Return the (x, y) coordinate for the center point of the cell that contains the specified text.  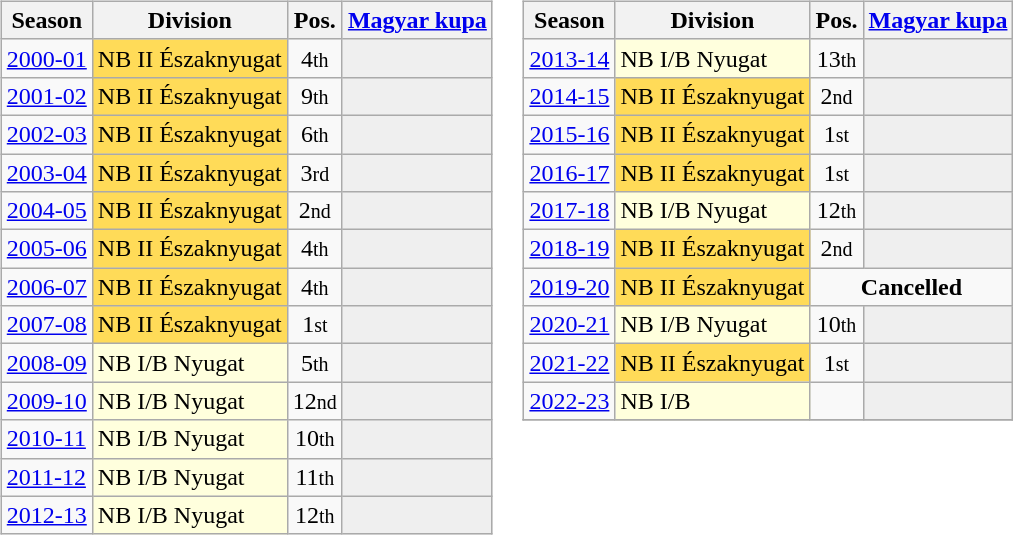
2009-10 (46, 401)
2005-06 (46, 249)
9th (314, 96)
2017-18 (570, 211)
13th (836, 58)
2007-08 (46, 325)
2021-22 (570, 363)
2012-13 (46, 515)
11th (314, 477)
2011-12 (46, 477)
2020-21 (570, 325)
12nd (314, 401)
2016-17 (570, 173)
2015-16 (570, 134)
2001-02 (46, 96)
2003-04 (46, 173)
2014-15 (570, 96)
2010-11 (46, 439)
6th (314, 134)
2018-19 (570, 249)
2013-14 (570, 58)
Cancelled (912, 287)
5th (314, 363)
2006-07 (46, 287)
3rd (314, 173)
2000-01 (46, 58)
2008-09 (46, 363)
2004-05 (46, 211)
NB I/B (712, 401)
2022-23 (570, 401)
2019-20 (570, 287)
2002-03 (46, 134)
